Pinpoint the cell where the given text exists, returning its (x, y) midpoint coordinate. 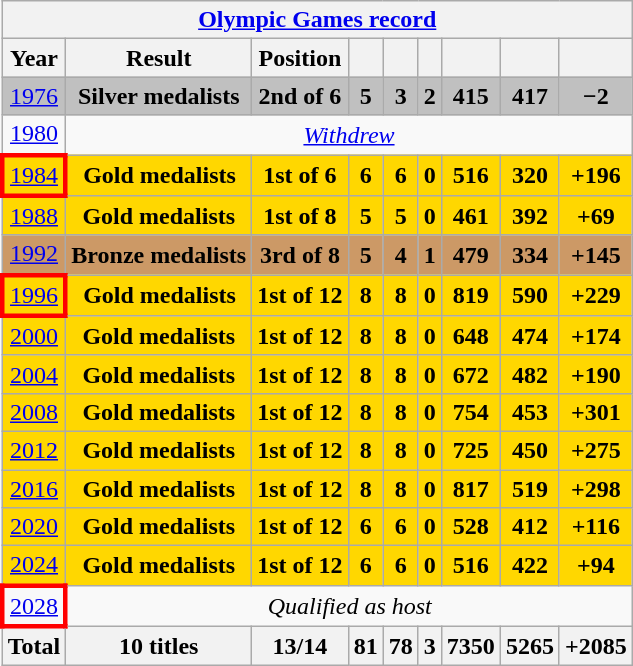
+190 (596, 374)
+116 (596, 527)
Bronze medalists (159, 255)
1980 (34, 135)
2nd of 6 (300, 96)
2020 (34, 527)
2008 (34, 412)
10 titles (159, 646)
1st of 6 (300, 174)
Result (159, 58)
453 (530, 412)
474 (530, 336)
+301 (596, 412)
2012 (34, 450)
519 (530, 489)
81 (366, 646)
422 (530, 566)
2000 (34, 336)
13/14 (300, 646)
+145 (596, 255)
2004 (34, 374)
2 (430, 96)
412 (530, 527)
461 (470, 216)
Olympic Games record (317, 20)
78 (400, 646)
+229 (596, 296)
725 (470, 450)
817 (470, 489)
+275 (596, 450)
1992 (34, 255)
320 (530, 174)
482 (530, 374)
819 (470, 296)
1988 (34, 216)
+94 (596, 566)
392 (530, 216)
1 (430, 255)
417 (530, 96)
+2085 (596, 646)
415 (470, 96)
2028 (34, 606)
528 (470, 527)
672 (470, 374)
+196 (596, 174)
334 (530, 255)
4 (400, 255)
1st of 8 (300, 216)
−2 (596, 96)
5265 (530, 646)
7350 (470, 646)
+69 (596, 216)
2024 (34, 566)
2016 (34, 489)
479 (470, 255)
Total (34, 646)
1996 (34, 296)
3rd of 8 (300, 255)
648 (470, 336)
Qualified as host (349, 606)
1976 (34, 96)
+174 (596, 336)
Withdrew (349, 135)
754 (470, 412)
Year (34, 58)
Position (300, 58)
450 (530, 450)
1984 (34, 174)
Silver medalists (159, 96)
590 (530, 296)
+298 (596, 489)
